Pinpoint the cell where the given text exists, returning its [x, y] midpoint coordinate. 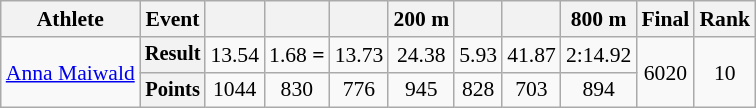
Rank [724, 19]
1.68 = [297, 55]
Final [665, 19]
894 [598, 90]
Athlete [70, 19]
830 [297, 90]
776 [360, 90]
6020 [665, 72]
5.93 [478, 55]
Points [173, 90]
828 [478, 90]
945 [421, 90]
1044 [234, 90]
800 m [598, 19]
Anna Maiwald [70, 72]
Result [173, 55]
24.38 [421, 55]
13.54 [234, 55]
Event [173, 19]
10 [724, 72]
2:14.92 [598, 55]
200 m [421, 19]
41.87 [532, 55]
13.73 [360, 55]
703 [532, 90]
